Search for the cell housing the specified text and yield its [x, y] center coordinate. 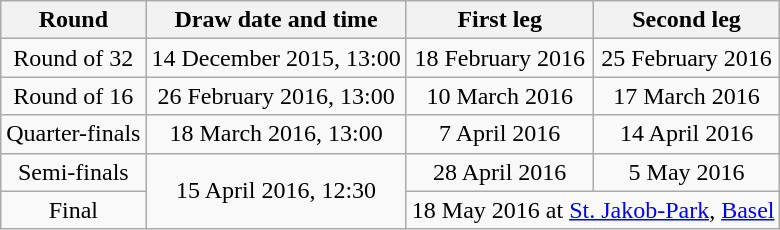
10 March 2016 [500, 96]
15 April 2016, 12:30 [276, 191]
5 May 2016 [686, 172]
14 April 2016 [686, 134]
First leg [500, 20]
18 May 2016 at St. Jakob-Park, Basel [593, 210]
25 February 2016 [686, 58]
Round of 16 [74, 96]
Semi-finals [74, 172]
17 March 2016 [686, 96]
7 April 2016 [500, 134]
Second leg [686, 20]
28 April 2016 [500, 172]
Quarter-finals [74, 134]
Round of 32 [74, 58]
18 March 2016, 13:00 [276, 134]
Draw date and time [276, 20]
14 December 2015, 13:00 [276, 58]
18 February 2016 [500, 58]
Final [74, 210]
Round [74, 20]
26 February 2016, 13:00 [276, 96]
